Extract the (X, Y) coordinate from the center of the cell holding the provided text.  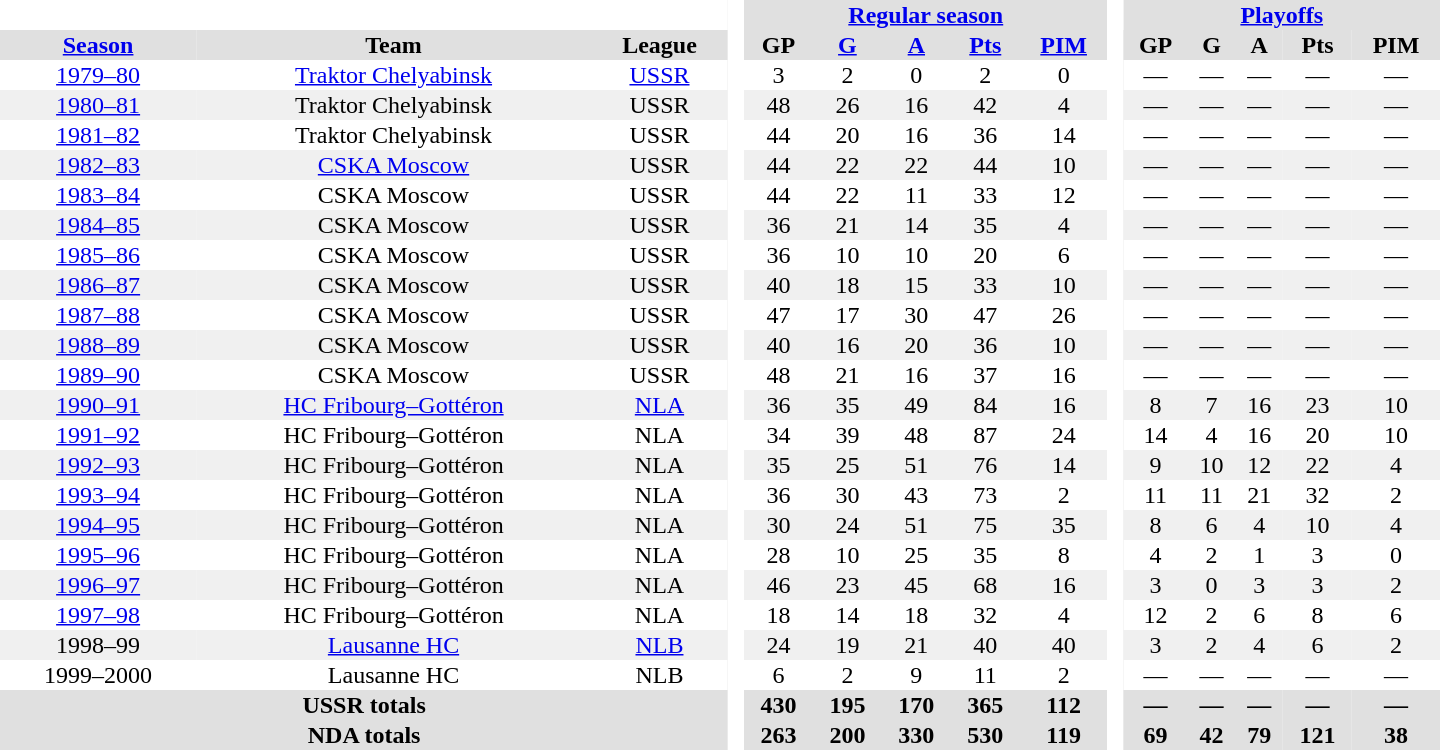
46 (778, 585)
1979–80 (98, 75)
1996–97 (98, 585)
League (660, 45)
200 (848, 735)
Season (98, 45)
45 (916, 585)
73 (986, 495)
17 (848, 315)
38 (1396, 735)
76 (986, 465)
430 (778, 705)
68 (986, 585)
1984–85 (98, 225)
37 (986, 375)
330 (916, 735)
NDA totals (364, 735)
195 (848, 705)
15 (916, 285)
USSR totals (364, 705)
49 (916, 405)
39 (848, 435)
1985–86 (98, 255)
19 (848, 645)
1995–96 (98, 555)
365 (986, 705)
1993–94 (98, 495)
Regular season (926, 15)
1997–98 (98, 615)
119 (1064, 735)
1998–99 (98, 645)
1 (1259, 555)
79 (1259, 735)
1999–2000 (98, 675)
1994–95 (98, 525)
1982–83 (98, 165)
34 (778, 435)
7 (1212, 405)
Team (394, 45)
1980–81 (98, 105)
1991–92 (98, 435)
69 (1155, 735)
170 (916, 705)
1987–88 (98, 315)
1981–82 (98, 135)
263 (778, 735)
28 (778, 555)
1983–84 (98, 195)
84 (986, 405)
530 (986, 735)
1986–87 (98, 285)
1992–93 (98, 465)
75 (986, 525)
1988–89 (98, 345)
87 (986, 435)
1990–91 (98, 405)
Playoffs (1282, 15)
1989–90 (98, 375)
121 (1318, 735)
43 (916, 495)
112 (1064, 705)
